For the text-containing cell, return its midpoint in [x, y] coordinate format. 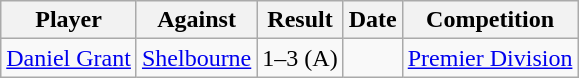
Date [372, 20]
1–3 (A) [300, 58]
Player [69, 20]
Competition [490, 20]
Premier Division [490, 58]
Daniel Grant [69, 58]
Result [300, 20]
Shelbourne [196, 58]
Against [196, 20]
